Identify which cell holds the provided text, then report its (X, Y) central coordinate. 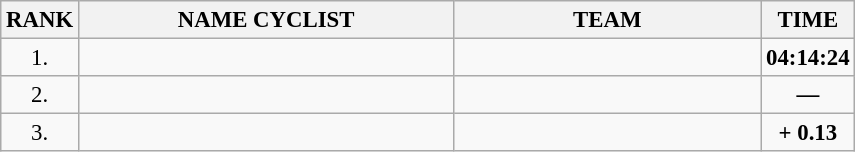
NAME CYCLIST (266, 20)
1. (40, 58)
— (808, 95)
2. (40, 95)
04:14:24 (808, 58)
3. (40, 133)
TIME (808, 20)
+ 0.13 (808, 133)
RANK (40, 20)
TEAM (608, 20)
